From the cell containing the given text, extract its center point as [x, y] coordinate. 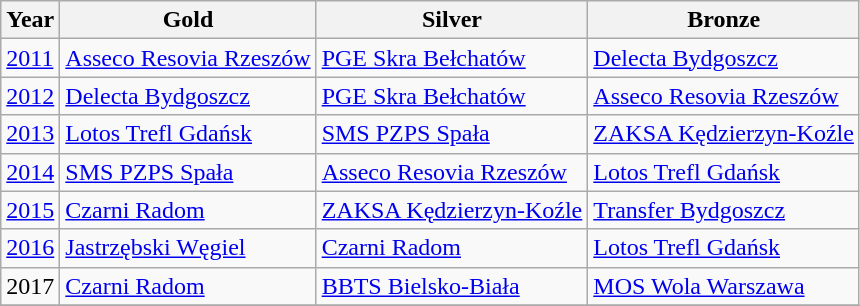
MOS Wola Warszawa [724, 286]
2011 [30, 58]
2016 [30, 248]
Transfer Bydgoszcz [724, 210]
2017 [30, 286]
2012 [30, 96]
Bronze [724, 20]
Jastrzębski Węgiel [188, 248]
Year [30, 20]
Silver [452, 20]
2015 [30, 210]
Gold [188, 20]
BBTS Bielsko-Biała [452, 286]
2013 [30, 134]
2014 [30, 172]
